Return the [X, Y] coordinate for the center point of the cell that contains the specified text.  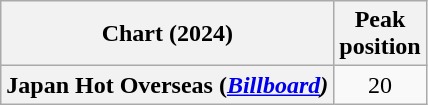
Japan Hot Overseas (Billboard) [168, 85]
Chart (2024) [168, 34]
20 [380, 85]
Peakposition [380, 34]
